Capture the cell that displays the provided text and extract its (x, y) central coordinate. 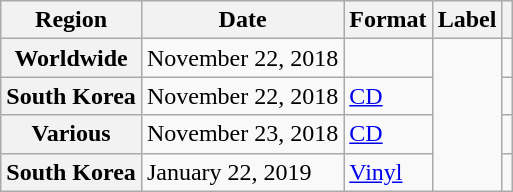
Various (72, 134)
Label (467, 20)
Date (242, 20)
Worldwide (72, 58)
Vinyl (388, 172)
Format (388, 20)
November 23, 2018 (242, 134)
Region (72, 20)
January 22, 2019 (242, 172)
